Pinpoint the cell where the given text exists, returning its [x, y] midpoint coordinate. 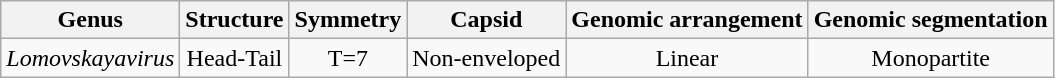
Genus [90, 20]
Symmetry [348, 20]
Genomic arrangement [687, 20]
Non-enveloped [486, 58]
Linear [687, 58]
Genomic segmentation [930, 20]
Capsid [486, 20]
Lomovskayavirus [90, 58]
Monopartite [930, 58]
Head-Tail [234, 58]
T=7 [348, 58]
Structure [234, 20]
